Provide the (X, Y) coordinate of the cell's center where the given text is located.  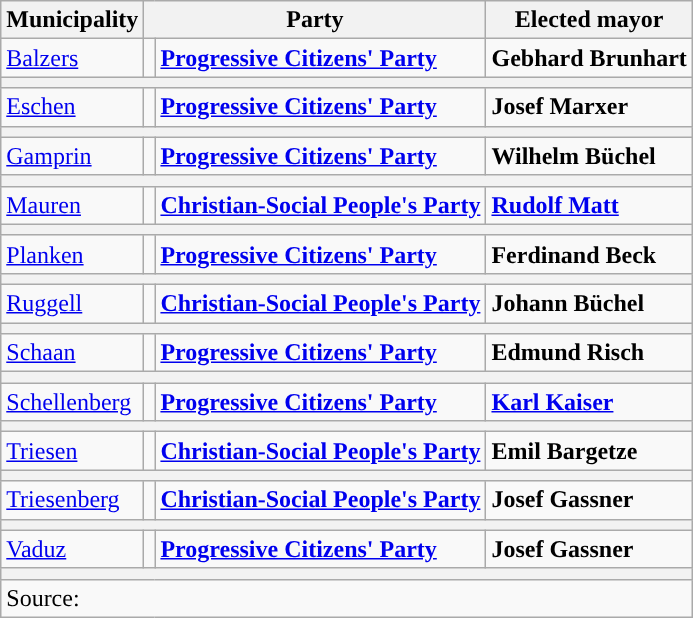
Balzers (72, 58)
Ferdinand Beck (589, 254)
Mauren (72, 205)
Johann Büchel (589, 303)
Eschen (72, 107)
Schaan (72, 353)
Schellenberg (72, 402)
Planken (72, 254)
Edmund Risch (589, 353)
Triesenberg (72, 500)
Triesen (72, 451)
Gebhard Brunhart (589, 58)
Municipality (72, 20)
Elected mayor (589, 20)
Karl Kaiser (589, 402)
Emil Bargetze (589, 451)
Party (315, 20)
Rudolf Matt (589, 205)
Wilhelm Büchel (589, 156)
Josef Marxer (589, 107)
Source: (347, 598)
Vaduz (72, 549)
Gamprin (72, 156)
Ruggell (72, 303)
